Locate the cell with the specified text and output its [x, y] center coordinate. 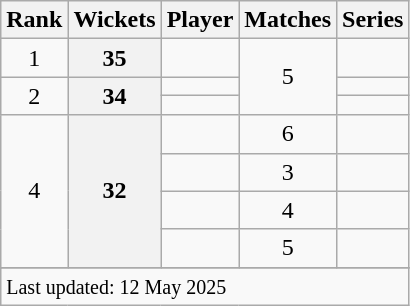
Matches [288, 20]
Series [373, 20]
Wickets [114, 20]
35 [114, 58]
Player [200, 20]
3 [288, 172]
Rank [34, 20]
2 [34, 96]
6 [288, 134]
32 [114, 191]
34 [114, 96]
Last updated: 12 May 2025 [205, 286]
1 [34, 58]
